Capture the cell that displays the provided text and extract its [x, y] central coordinate. 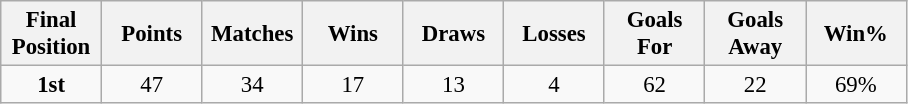
17 [354, 85]
1st [52, 85]
47 [152, 85]
69% [856, 85]
34 [252, 85]
Final Position [52, 34]
Losses [554, 34]
Points [152, 34]
Goals Away [756, 34]
Win% [856, 34]
Goals For [654, 34]
62 [654, 85]
4 [554, 85]
Wins [354, 34]
13 [454, 85]
Draws [454, 34]
Matches [252, 34]
22 [756, 85]
